Determine the (x, y) coordinate at the center of the cell enclosing the given text.  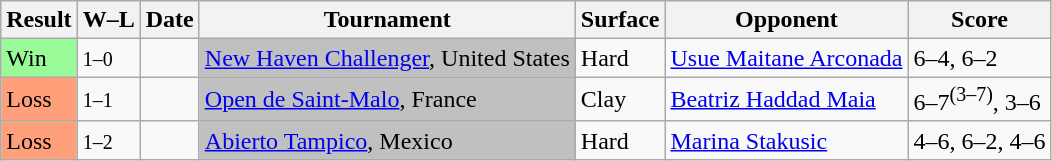
4–6, 6–2, 4–6 (980, 140)
Win (39, 58)
Date (170, 20)
Clay (620, 100)
New Haven Challenger, United States (387, 58)
Surface (620, 20)
1–1 (108, 100)
6–4, 6–2 (980, 58)
1–2 (108, 140)
Marina Stakusic (786, 140)
1–0 (108, 58)
Result (39, 20)
Score (980, 20)
Beatriz Haddad Maia (786, 100)
Usue Maitane Arconada (786, 58)
Abierto Tampico, Mexico (387, 140)
Opponent (786, 20)
Tournament (387, 20)
W–L (108, 20)
6–7(3–7), 3–6 (980, 100)
Open de Saint-Malo, France (387, 100)
